For the text-containing cell, return its midpoint in (x, y) coordinate format. 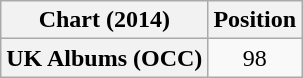
UK Albums (OCC) (104, 58)
Position (255, 20)
98 (255, 58)
Chart (2014) (104, 20)
